From the cell containing the given text, extract its center point as [X, Y] coordinate. 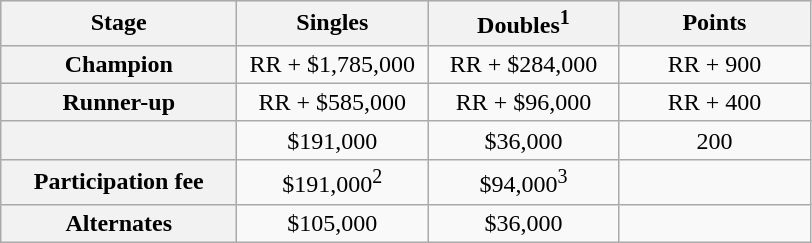
$105,000 [332, 223]
RR + $585,000 [332, 102]
Participation fee [119, 182]
RR + $96,000 [524, 102]
Doubles1 [524, 24]
Runner-up [119, 102]
RR + 400 [714, 102]
$191,000 [332, 140]
$191,0002 [332, 182]
$94,0003 [524, 182]
Champion [119, 64]
200 [714, 140]
Points [714, 24]
Stage [119, 24]
RR + $1,785,000 [332, 64]
RR + 900 [714, 64]
Singles [332, 24]
RR + $284,000 [524, 64]
Alternates [119, 223]
